From the cell containing the given text, extract its center point as [X, Y] coordinate. 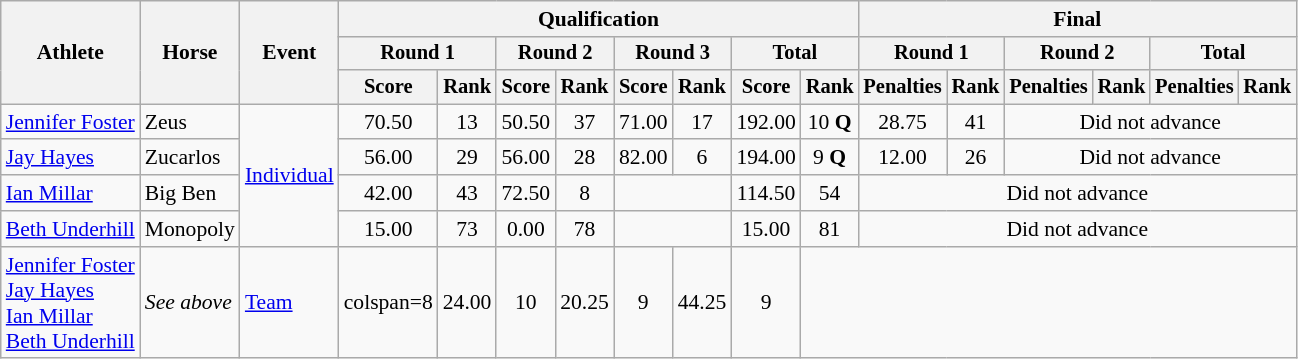
6 [702, 158]
12.00 [902, 158]
41 [976, 122]
194.00 [766, 158]
Individual [290, 175]
28.75 [902, 122]
13 [468, 122]
26 [976, 158]
54 [830, 193]
8 [584, 193]
28 [584, 158]
Athlete [70, 52]
73 [468, 229]
37 [584, 122]
Team [290, 303]
Qualification [599, 19]
44.25 [702, 303]
Final [1077, 19]
Jay Hayes [70, 158]
Jennifer FosterJay HayesIan MillarBeth Underhill [70, 303]
0.00 [526, 229]
10 [526, 303]
See above [190, 303]
50.50 [526, 122]
78 [584, 229]
colspan=8 [388, 303]
70.50 [388, 122]
17 [702, 122]
Horse [190, 52]
Event [290, 52]
Ian Millar [70, 193]
43 [468, 193]
82.00 [644, 158]
42.00 [388, 193]
24.00 [468, 303]
71.00 [644, 122]
Zucarlos [190, 158]
9 Q [830, 158]
Zeus [190, 122]
192.00 [766, 122]
Beth Underhill [70, 229]
81 [830, 229]
Jennifer Foster [70, 122]
114.50 [766, 193]
Monopoly [190, 229]
Round 3 [672, 54]
72.50 [526, 193]
20.25 [584, 303]
Big Ben [190, 193]
29 [468, 158]
10 Q [830, 122]
